From the cell containing the given text, extract its center point as [X, Y] coordinate. 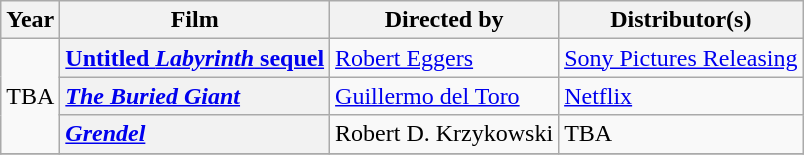
Directed by [444, 20]
Film [195, 20]
Sony Pictures Releasing [681, 58]
Untitled Labyrinth sequel [195, 58]
Distributor(s) [681, 20]
Robert D. Krzykowski [444, 134]
Netflix [681, 96]
Guillermo del Toro [444, 96]
Robert Eggers [444, 58]
Grendel [195, 134]
Year [30, 20]
The Buried Giant [195, 96]
